Extract the [x, y] coordinate from the center of the cell holding the provided text.  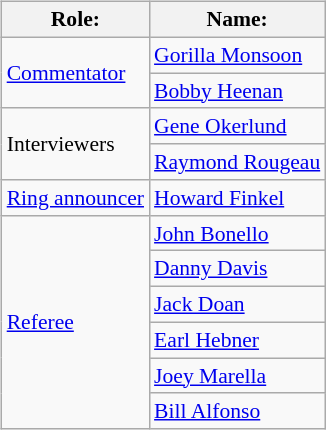
Danny Davis [237, 269]
Referee [76, 322]
Ring announcer [76, 198]
Gorilla Monsoon [237, 55]
Name: [237, 20]
Role: [76, 20]
Howard Finkel [237, 198]
Jack Doan [237, 305]
Joey Marella [237, 376]
Earl Hebner [237, 340]
Commentator [76, 72]
Interviewers [76, 144]
Bobby Heenan [237, 91]
Raymond Rougeau [237, 162]
Gene Okerlund [237, 126]
John Bonello [237, 233]
Bill Alfonso [237, 411]
